Detect which cell encompasses the target text, then output its (X, Y) center coordinate. 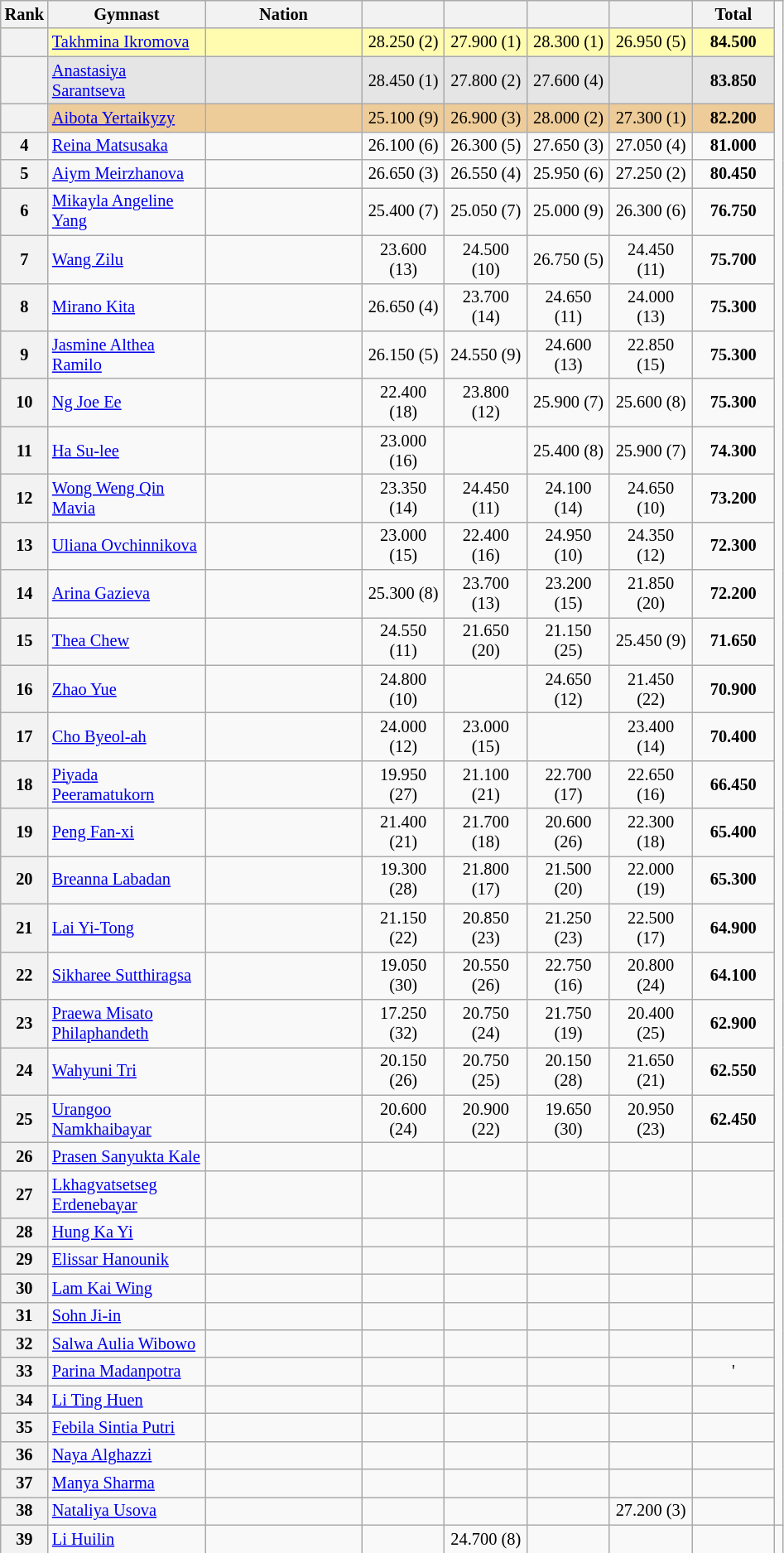
Peng Fan-xi (127, 832)
11 (25, 451)
24.550 (9) (486, 354)
23.700 (13) (486, 594)
21.500 (20) (569, 880)
19.300 (28) (403, 880)
20.950 (23) (651, 1119)
25.050 (7) (486, 211)
36 (25, 1455)
25.400 (8) (569, 451)
Nation (284, 14)
Breanna Labadan (127, 880)
27.250 (2) (651, 174)
Anastasiya Sarantseva (127, 80)
62.450 (733, 1119)
31 (25, 1316)
23 (25, 1023)
25.450 (9) (651, 641)
25.300 (8) (403, 594)
Lkhagvatsetseg Erdenebayar (127, 1194)
62.900 (733, 1023)
21.450 (22) (651, 689)
23.800 (12) (486, 403)
84.500 (733, 42)
27 (25, 1194)
20.150 (28) (569, 1071)
66.450 (733, 784)
Wahyuni Tri (127, 1071)
72.300 (733, 546)
26.900 (3) (486, 118)
20.600 (24) (403, 1119)
Ng Joe Ee (127, 403)
21.150 (25) (569, 641)
Nataliya Usova (127, 1511)
21.850 (20) (651, 594)
Hung Ka Yi (127, 1232)
24.600 (13) (569, 354)
22.500 (17) (651, 928)
23.700 (14) (486, 307)
26.650 (3) (403, 174)
22.300 (18) (651, 832)
29 (25, 1260)
Zhao Yue (127, 689)
22.400 (16) (486, 546)
24.000 (12) (403, 736)
26.300 (6) (651, 211)
26.550 (4) (486, 174)
22.850 (15) (651, 354)
20.550 (26) (486, 976)
72.200 (733, 594)
25 (25, 1119)
5 (25, 174)
24.350 (12) (651, 546)
Reina Matsusaka (127, 146)
71.650 (733, 641)
19.650 (30) (569, 1119)
Salwa Aulia Wibowo (127, 1343)
19 (25, 832)
35 (25, 1427)
28.450 (1) (403, 80)
23.600 (13) (403, 259)
27.650 (3) (569, 146)
20 (25, 880)
26.300 (5) (486, 146)
Total (733, 14)
20.800 (24) (651, 976)
74.300 (733, 451)
22 (25, 976)
21.250 (23) (569, 928)
20.150 (26) (403, 1071)
82.200 (733, 118)
28.000 (2) (569, 118)
33 (25, 1372)
20.750 (25) (486, 1071)
Parina Madanpotra (127, 1372)
80.450 (733, 174)
27.050 (4) (651, 146)
21.650 (21) (651, 1071)
Elissar Hanounik (127, 1260)
28.300 (1) (569, 42)
Piyada Peeramatukorn (127, 784)
26.950 (5) (651, 42)
24 (25, 1071)
20.600 (26) (569, 832)
4 (25, 146)
34 (25, 1400)
24.100 (14) (569, 498)
70.900 (733, 689)
24.700 (8) (486, 1539)
24.950 (10) (569, 546)
Sikharee Sutthiragsa (127, 976)
25.400 (7) (403, 211)
27.200 (3) (651, 1511)
81.000 (733, 146)
24.650 (11) (569, 307)
21.750 (19) (569, 1023)
24.800 (10) (403, 689)
26.750 (5) (569, 259)
32 (25, 1343)
23.000 (16) (403, 451)
22.650 (16) (651, 784)
24.000 (13) (651, 307)
25.100 (9) (403, 118)
24.500 (10) (486, 259)
17 (25, 736)
64.100 (733, 976)
10 (25, 403)
24.550 (11) (403, 641)
Prasen Sanyukta Kale (127, 1156)
70.400 (733, 736)
23.350 (14) (403, 498)
27.900 (1) (486, 42)
73.200 (733, 498)
75.700 (733, 259)
27.300 (1) (651, 118)
19.050 (30) (403, 976)
Li Ting Huen (127, 1400)
30 (25, 1288)
Wong Weng Qin Mavia (127, 498)
6 (25, 211)
8 (25, 307)
18 (25, 784)
21.700 (18) (486, 832)
27.600 (4) (569, 80)
65.300 (733, 880)
Lai Yi-Tong (127, 928)
21.650 (20) (486, 641)
38 (25, 1511)
83.850 (733, 80)
Manya Sharma (127, 1483)
Aibota Yertaikyzy (127, 118)
23.400 (14) (651, 736)
21.800 (17) (486, 880)
23.200 (15) (569, 594)
Li Huilin (127, 1539)
19.950 (27) (403, 784)
24.650 (10) (651, 498)
12 (25, 498)
65.400 (733, 832)
9 (25, 354)
27.800 (2) (486, 80)
37 (25, 1483)
Sohn Ji-in (127, 1316)
Ha Su-lee (127, 451)
76.750 (733, 211)
21 (25, 928)
Praewa Misato Philaphandeth (127, 1023)
21.400 (21) (403, 832)
7 (25, 259)
26.650 (4) (403, 307)
20.850 (23) (486, 928)
13 (25, 546)
Mikayla Angeline Yang (127, 211)
Cho Byeol-ah (127, 736)
22.700 (17) (569, 784)
28.250 (2) (403, 42)
26.150 (5) (403, 354)
26 (25, 1156)
Naya Alghazzi (127, 1455)
25.950 (6) (569, 174)
22.750 (16) (569, 976)
Febila Sintia Putri (127, 1427)
Urangoo Namkhaibayar (127, 1119)
25.000 (9) (569, 211)
Arina Gazieva (127, 594)
39 (25, 1539)
26.100 (6) (403, 146)
Mirano Kita (127, 307)
Gymnast (127, 14)
24.650 (12) (569, 689)
20.900 (22) (486, 1119)
22.000 (19) (651, 880)
21.150 (22) (403, 928)
17.250 (32) (403, 1023)
21.100 (21) (486, 784)
Jasmine Althea Ramilo (127, 354)
16 (25, 689)
Aiym Meirzhanova (127, 174)
Wang Zilu (127, 259)
' (733, 1372)
28 (25, 1232)
25.600 (8) (651, 403)
20.400 (25) (651, 1023)
20.750 (24) (486, 1023)
Thea Chew (127, 641)
15 (25, 641)
64.900 (733, 928)
Takhmina Ikromova (127, 42)
Uliana Ovchinnikova (127, 546)
62.550 (733, 1071)
22.400 (18) (403, 403)
Rank (25, 14)
14 (25, 594)
Lam Kai Wing (127, 1288)
